Extract the [x, y] coordinate from the center of the cell holding the provided text.  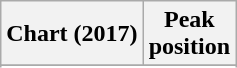
Peakposition [189, 34]
Chart (2017) [72, 34]
